Provide the [X, Y] coordinate of the cell's center where the given text is located.  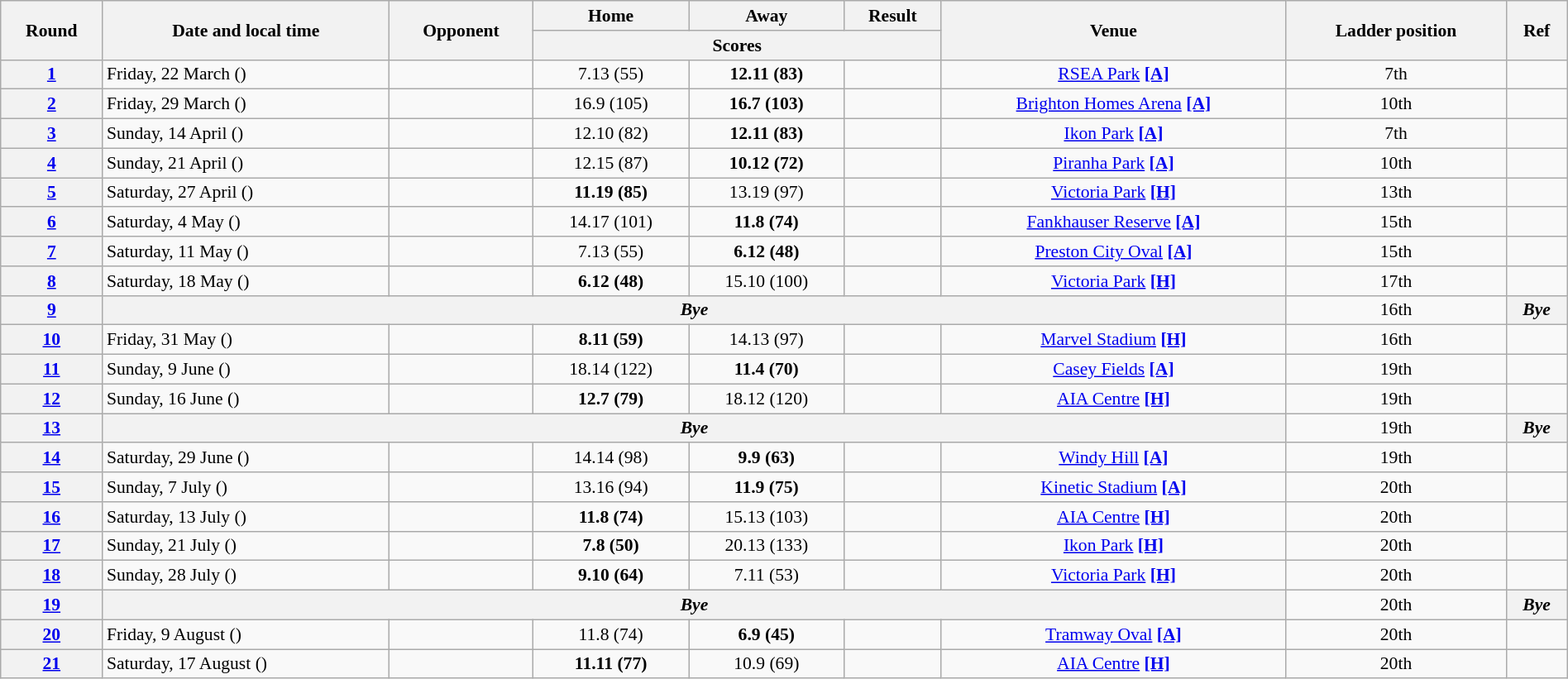
17th [1396, 281]
20 [51, 634]
11.19 (85) [611, 193]
11.9 (75) [767, 487]
Sunday, 7 July () [246, 487]
11.4 (70) [767, 370]
18 [51, 576]
Scores [738, 45]
16 [51, 517]
Saturday, 27 April () [246, 193]
Saturday, 29 June () [246, 458]
4 [51, 163]
Saturday, 13 July () [246, 517]
Ladder position [1396, 30]
Tramway Oval [A] [1113, 634]
Sunday, 16 June () [246, 399]
8.11 (59) [611, 340]
9.10 (64) [611, 576]
12.7 (79) [611, 399]
16.7 (103) [767, 104]
Preston City Oval [A] [1113, 251]
1 [51, 74]
Friday, 22 March () [246, 74]
14.13 (97) [767, 340]
18.12 (120) [767, 399]
14.17 (101) [611, 222]
19 [51, 605]
13 [51, 428]
Saturday, 17 August () [246, 664]
Away [767, 16]
6.9 (45) [767, 634]
Ref [1537, 30]
15 [51, 487]
Windy Hill [A] [1113, 458]
Home [611, 16]
Sunday, 21 July () [246, 546]
14.14 (98) [611, 458]
12.15 (87) [611, 163]
Friday, 31 May () [246, 340]
9 [51, 310]
Saturday, 4 May () [246, 222]
Marvel Stadium [H] [1113, 340]
11 [51, 370]
10.9 (69) [767, 664]
12 [51, 399]
7.8 (50) [611, 546]
10 [51, 340]
13.19 (97) [767, 193]
12.10 (82) [611, 134]
Round [51, 30]
16.9 (105) [611, 104]
7 [51, 251]
Kinetic Stadium [A] [1113, 487]
5 [51, 193]
Sunday, 14 April () [246, 134]
7.11 (53) [767, 576]
11.11 (77) [611, 664]
9.9 (63) [767, 458]
Saturday, 18 May () [246, 281]
Friday, 29 March () [246, 104]
20.13 (133) [767, 546]
Sunday, 28 July () [246, 576]
RSEA Park [A] [1113, 74]
Date and local time [246, 30]
Piranha Park [A] [1113, 163]
13th [1396, 193]
10.12 (72) [767, 163]
18.14 (122) [611, 370]
Friday, 9 August () [246, 634]
21 [51, 664]
Opponent [461, 30]
Ikon Park [A] [1113, 134]
13.16 (94) [611, 487]
8 [51, 281]
3 [51, 134]
15.10 (100) [767, 281]
Sunday, 9 June () [246, 370]
6 [51, 222]
17 [51, 546]
Ikon Park [H] [1113, 546]
2 [51, 104]
Sunday, 21 April () [246, 163]
Brighton Homes Arena [A] [1113, 104]
15.13 (103) [767, 517]
14 [51, 458]
Venue [1113, 30]
Fankhauser Reserve [A] [1113, 222]
Casey Fields [A] [1113, 370]
Saturday, 11 May () [246, 251]
Result [893, 16]
